Return the (x, y) coordinate for the center point of the cell that contains the specified text.  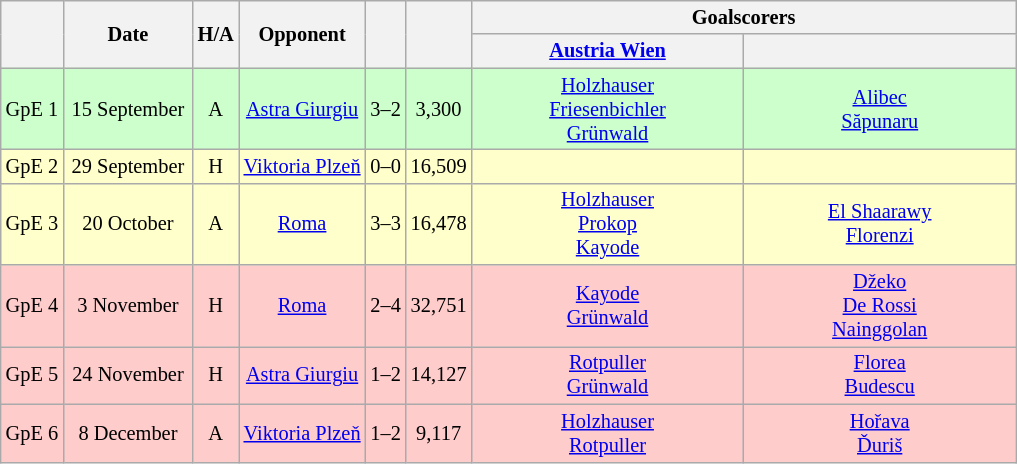
Alibec Săpunaru (880, 109)
GpE 5 (32, 375)
16,509 (439, 166)
16,478 (439, 224)
2–4 (385, 306)
Austria Wien (607, 51)
GpE 3 (32, 224)
14,127 (439, 375)
GpE 2 (32, 166)
3–2 (385, 109)
Opponent (302, 34)
32,751 (439, 306)
Holzhauser Prokop Kayode (607, 224)
8 December (128, 433)
3,300 (439, 109)
24 November (128, 375)
GpE 6 (32, 433)
El Shaarawy Florenzi (880, 224)
Date (128, 34)
29 September (128, 166)
3 November (128, 306)
GpE 1 (32, 109)
Kayode Grünwald (607, 306)
3–3 (385, 224)
9,117 (439, 433)
15 September (128, 109)
Holzhauser Rotpuller (607, 433)
Hořava Ďuriš (880, 433)
0–0 (385, 166)
Rotpuller Grünwald (607, 375)
Holzhauser Friesenbichler Grünwald (607, 109)
H/A (216, 34)
Florea Budescu (880, 375)
20 October (128, 224)
GpE 4 (32, 306)
Džeko De Rossi Nainggolan (880, 306)
Goalscorers (743, 17)
